Detect which cell encompasses the target text, then output its (X, Y) center coordinate. 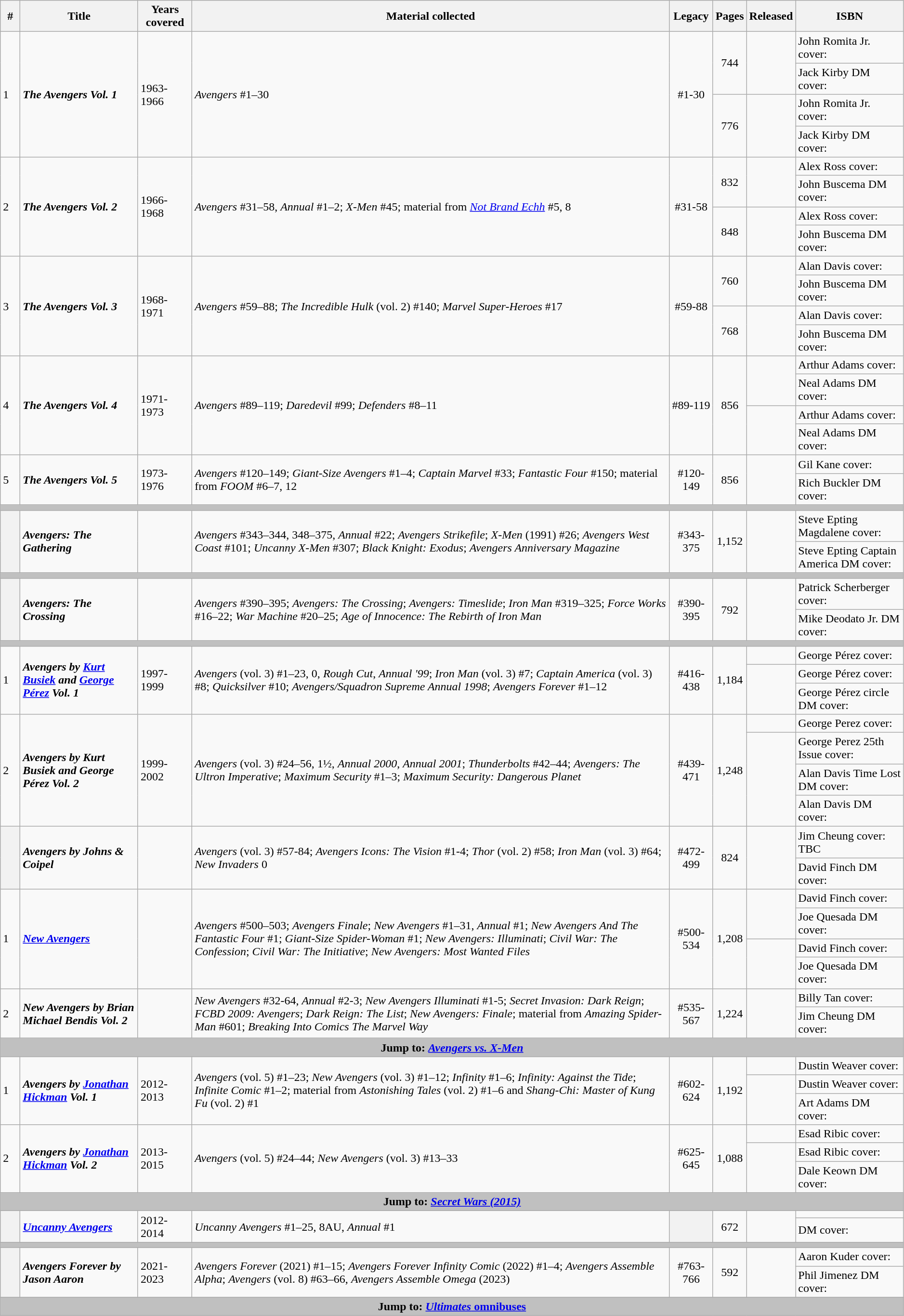
Jump to: Secret Wars (2015) (452, 1202)
Title (79, 16)
792 (730, 609)
1968-1971 (165, 306)
#1-30 (692, 94)
2021-2023 (165, 1273)
Avengers: The Gathering (79, 541)
Uncanny Avengers (79, 1226)
1,152 (730, 541)
1,192 (730, 1091)
Avengers #1–30 (431, 94)
Released (771, 16)
Material collected (431, 16)
#602-624 (692, 1091)
Mike Deodato Jr. DM cover: (850, 625)
2013-2015 (165, 1159)
#343-375 (692, 541)
#535-567 (692, 1013)
1,248 (730, 771)
Steve Epting Captain America DM cover: (850, 557)
848 (730, 231)
#390-395 (692, 609)
George Perez cover: (850, 724)
2012-2014 (165, 1226)
Steve Epting Magdalene cover: (850, 526)
Art Adams DM cover: (850, 1109)
George Pérez circle DM cover: (850, 698)
Avengers (vol. 3) #57-84; Avengers Icons: The Vision #1-4; Thor (vol. 2) #58; Iron Man (vol. 3) #64; New Invaders 0 (431, 858)
776 (730, 126)
Avengers: The Crossing (79, 609)
Rich Buckler DM cover: (850, 489)
Avengers #120–149; Giant-Size Avengers #1–4; Captain Marvel #33; Fantastic Four #150; material from FOOM #6–7, 12 (431, 480)
George Perez 25th Issue cover: (850, 749)
Aaron Kuder cover: (850, 1257)
1999-2002 (165, 771)
#625-645 (692, 1159)
1,088 (730, 1159)
Legacy (692, 16)
Billy Tan cover: (850, 998)
1997-1999 (165, 680)
1966-1968 (165, 207)
Gil Kane cover: (850, 464)
592 (730, 1273)
David Finch DM cover: (850, 874)
The Avengers Vol. 2 (79, 207)
Pages (730, 16)
ISBN (850, 16)
Avengers by Jonathan Hickman Vol. 2 (79, 1159)
#31-58 (692, 207)
832 (730, 182)
760 (730, 281)
1,208 (730, 939)
#59-88 (692, 306)
The Avengers Vol. 4 (79, 406)
Jim Cheung DM cover: (850, 1022)
Alan Davis Time Lost DM cover: (850, 779)
1971-1973 (165, 406)
Avengers (vol. 5) #24–44; New Avengers (vol. 3) #13–33 (431, 1159)
768 (730, 330)
DM cover: (850, 1230)
Jump to: Avengers vs. X-Men (452, 1047)
Years covered (165, 16)
1,224 (730, 1013)
824 (730, 858)
1,184 (730, 680)
#89-119 (692, 406)
Avengers #89–119; Daredevil #99; Defenders #8–11 (431, 406)
#500-534 (692, 939)
3 (11, 306)
Patrick Scherberger cover: (850, 593)
Dale Keown DM cover: (850, 1177)
The Avengers Vol. 3 (79, 306)
The Avengers Vol. 5 (79, 480)
Alan Davis DM cover: (850, 811)
Avengers by Kurt Busiek and George Pérez Vol. 2 (79, 771)
2012-2013 (165, 1091)
4 (11, 406)
# (11, 16)
#120-149 (692, 480)
Avengers by Jonathan Hickman Vol. 1 (79, 1091)
672 (730, 1226)
New Avengers (79, 939)
#439-471 (692, 771)
Avengers by Kurt Busiek and George Pérez Vol. 1 (79, 680)
Avengers Forever by Jason Aaron (79, 1273)
#472-499 (692, 858)
Avengers #31–58, Annual #1–2; X-Men #45; material from Not Brand Echh #5, 8 (431, 207)
Jump to: Ultimates omnibuses (452, 1306)
#416-438 (692, 680)
1963-1966 (165, 94)
New Avengers by Brian Michael Bendis Vol. 2 (79, 1013)
Jim Cheung cover: TBC (850, 842)
Uncanny Avengers #1–25, 8AU, Annual #1 (431, 1226)
5 (11, 480)
1973-1976 (165, 480)
744 (730, 63)
Avengers by Johns & Coipel (79, 858)
The Avengers Vol. 1 (79, 94)
#763-766 (692, 1273)
Avengers #59–88; The Incredible Hulk (vol. 2) #140; Marvel Super-Heroes #17 (431, 306)
Phil Jimenez DM cover: (850, 1281)
